Capture the cell that displays the provided text and extract its [x, y] central coordinate. 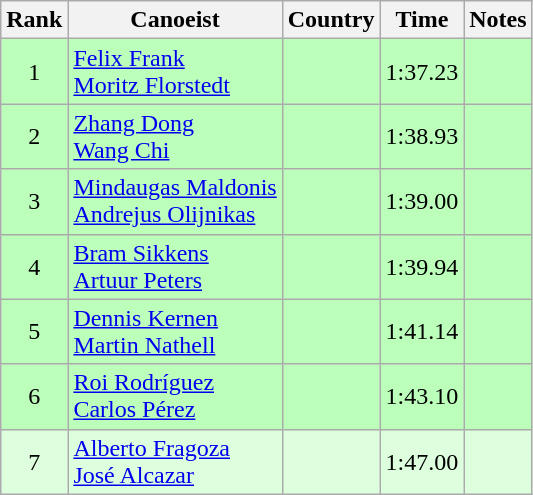
Rank [34, 20]
Roi RodríguezCarlos Pérez [175, 396]
1:38.93 [422, 136]
Alberto FragozaJosé Alcazar [175, 462]
1:39.94 [422, 266]
Canoeist [175, 20]
1:43.10 [422, 396]
1:41.14 [422, 332]
Zhang DongWang Chi [175, 136]
Mindaugas MaldonisAndrejus Olijnikas [175, 202]
Notes [498, 20]
2 [34, 136]
Bram SikkensArtuur Peters [175, 266]
Country [331, 20]
Felix FrankMoritz Florstedt [175, 72]
1:39.00 [422, 202]
1 [34, 72]
5 [34, 332]
7 [34, 462]
3 [34, 202]
1:37.23 [422, 72]
Dennis KernenMartin Nathell [175, 332]
6 [34, 396]
1:47.00 [422, 462]
Time [422, 20]
4 [34, 266]
